From the cell containing the given text, extract its center point as (x, y) coordinate. 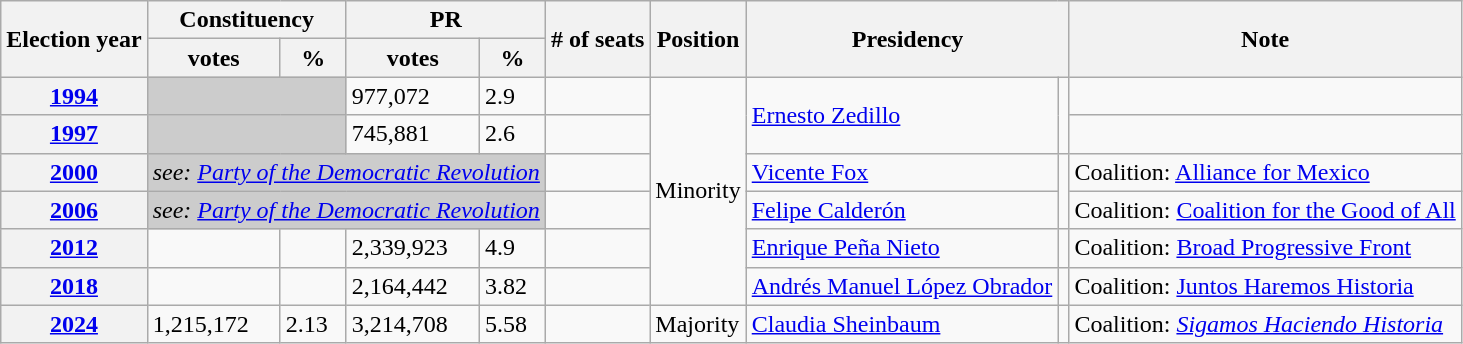
1,215,172 (214, 324)
# of seats (597, 39)
745,881 (412, 134)
Ernesto Zedillo (902, 115)
Constituency (246, 20)
Claudia Sheinbaum (902, 324)
5.58 (512, 324)
PR (446, 20)
1997 (74, 134)
2,164,442 (412, 286)
Position (698, 39)
Election year (74, 39)
Vicente Fox (902, 172)
977,072 (412, 96)
2006 (74, 210)
2,339,923 (412, 248)
Note (1265, 39)
Coalition: Alliance for Mexico (1265, 172)
2024 (74, 324)
Enrique Peña Nieto (902, 248)
Minority (698, 191)
Andrés Manuel López Obrador (902, 286)
4.9 (512, 248)
2.13 (313, 324)
Presidency (908, 39)
Majority (698, 324)
2.6 (512, 134)
2018 (74, 286)
3.82 (512, 286)
1994 (74, 96)
Coalition: Coalition for the Good of All (1265, 210)
2000 (74, 172)
Coalition: Broad Progressive Front (1265, 248)
Coalition: Juntos Haremos Historia (1265, 286)
2012 (74, 248)
2.9 (512, 96)
Felipe Calderón (902, 210)
3,214,708 (412, 324)
Coalition: Sigamos Haciendo Historia (1265, 324)
